Detect which cell encompasses the target text, then output its (X, Y) center coordinate. 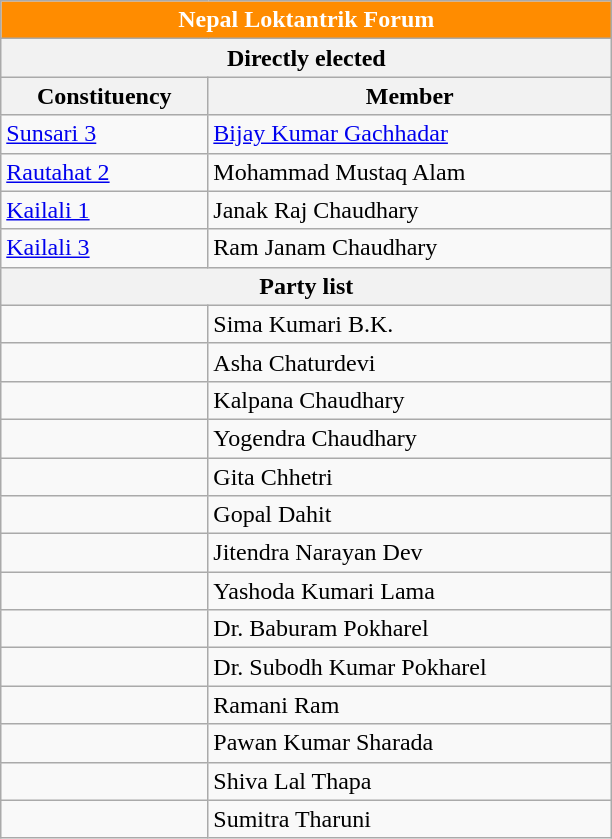
Kailali 3 (104, 248)
Ram Janam Chaudhary (410, 248)
Gopal Dahit (410, 515)
Ramani Ram (410, 705)
Party list (306, 286)
Yashoda Kumari Lama (410, 591)
Directly elected (306, 58)
Sima Kumari B.K. (410, 324)
Sunsari 3 (104, 134)
Constituency (104, 96)
Shiva Lal Thapa (410, 781)
Rautahat 2 (104, 172)
Bijay Kumar Gachhadar (410, 134)
Gita Chhetri (410, 477)
Dr. Baburam Pokharel (410, 629)
Kalpana Chaudhary (410, 400)
Asha Chaturdevi (410, 362)
Kailali 1 (104, 210)
Yogendra Chaudhary (410, 438)
Member (410, 96)
Sumitra Tharuni (410, 819)
Jitendra Narayan Dev (410, 553)
Dr. Subodh Kumar Pokharel (410, 667)
Janak Raj Chaudhary (410, 210)
Mohammad Mustaq Alam (410, 172)
Nepal Loktantrik Forum (306, 20)
Pawan Kumar Sharada (410, 743)
